Return [X, Y] of the center of cell containing provided text 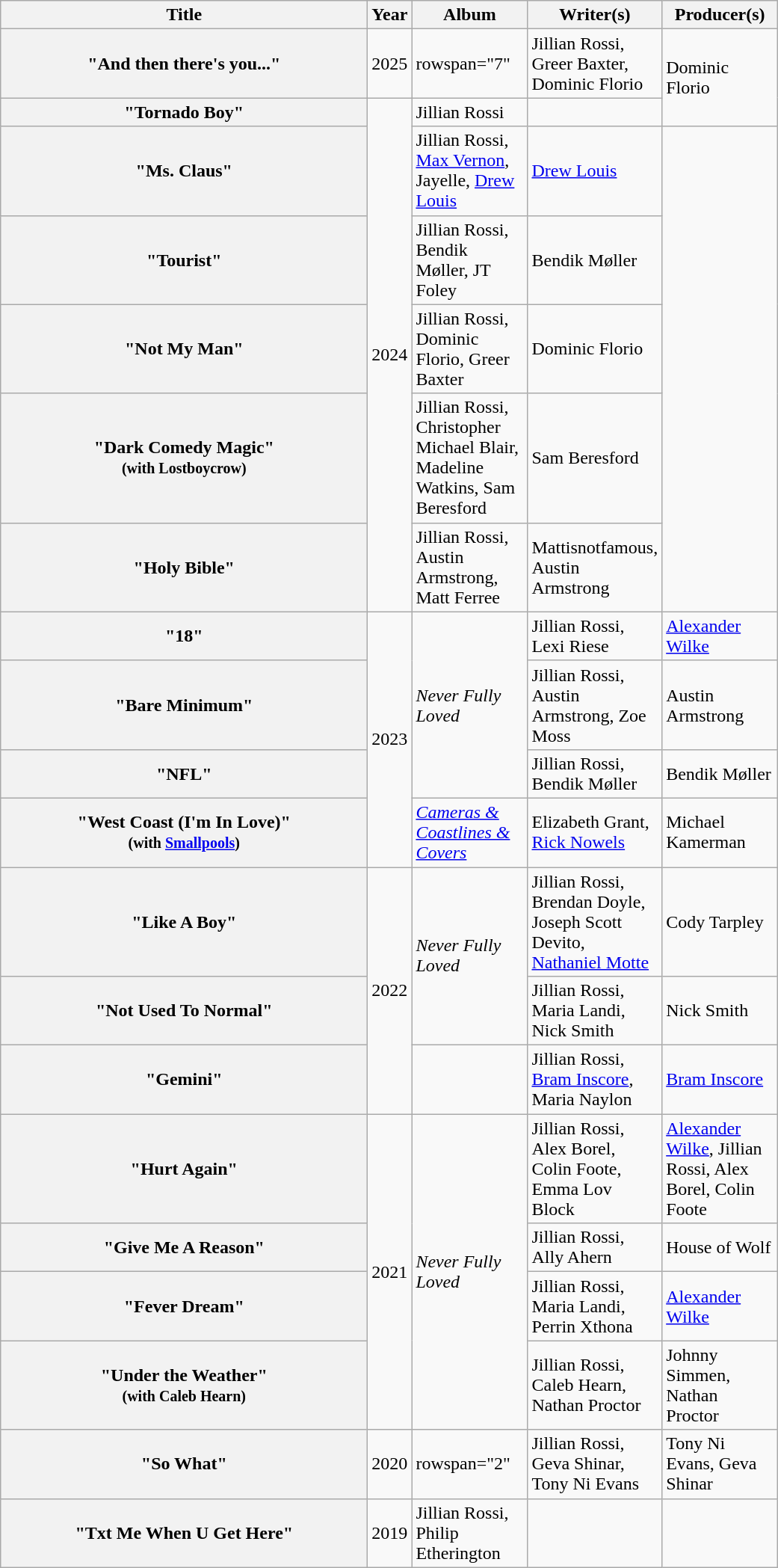
Jillian Rossi, Dominic Florio, Greer Baxter [469, 348]
Jillian Rossi, Bendik Møller, JT Foley [469, 260]
House of Wolf [720, 1247]
"Holy Bible" [184, 567]
Cody Tarpley [720, 922]
Jillian Rossi, Bram Inscore, Maria Naylon [595, 1080]
Drew Louis [595, 170]
"Not My Man" [184, 348]
Jillian Rossi, Geva Shinar, Tony Ni Evans [595, 1464]
Album [469, 15]
rowspan="2" [469, 1464]
"So What" [184, 1464]
2024 [390, 354]
"Txt Me When U Get Here" [184, 1533]
"18" [184, 636]
Sam Beresford [595, 458]
Elizabeth Grant, Rick Nowels [595, 832]
2021 [390, 1272]
Year [390, 15]
Title [184, 15]
Austin Armstrong [720, 704]
Cameras & Coastlines & Covers [469, 832]
"Like A Boy" [184, 922]
"Gemini" [184, 1080]
Jillian Rossi, Ally Ahern [595, 1247]
Jillian Rossi [469, 112]
2020 [390, 1464]
"West Coast (I'm In Love)"(with Smallpools) [184, 832]
rowspan="7" [469, 64]
Jillian Rossi, Brendan Doyle, Joseph Scott Devito, Nathaniel Motte [595, 922]
Jillian Rossi, Austin Armstrong, Matt Ferree [469, 567]
"Tourist" [184, 260]
"Fever Dream" [184, 1306]
Jillian Rossi, Max Vernon, Jayelle, Drew Louis [469, 170]
2019 [390, 1533]
"Bare Minimum" [184, 704]
Michael Kamerman [720, 832]
Mattisnotfamous, Austin Armstrong [595, 567]
Producer(s) [720, 15]
"Hurt Again" [184, 1169]
Jillian Rossi, Austin Armstrong, Zoe Moss [595, 704]
"Not Used To Normal" [184, 1011]
2023 [390, 739]
Nick Smith [720, 1011]
2022 [390, 991]
"Ms. Claus" [184, 170]
Bram Inscore [720, 1080]
Tony Ni Evans, Geva Shinar [720, 1464]
"NFL" [184, 773]
Jillian Rossi, Lexi Riese [595, 636]
Johnny Simmen, Nathan Proctor [720, 1385]
Jillian Rossi, Caleb Hearn, Nathan Proctor [595, 1385]
"Under the Weather"(with Caleb Hearn) [184, 1385]
Jillian Rossi, Alex Borel, Colin Foote, Emma Lov Block [595, 1169]
Jillian Rossi, Maria Landi, Perrin Xthona [595, 1306]
"And then there's you..." [184, 64]
"Give Me A Reason" [184, 1247]
Writer(s) [595, 15]
Jillian Rossi, Christopher Michael Blair, Madeline Watkins, Sam Beresford [469, 458]
Jillian Rossi, Bendik Møller [595, 773]
Jillian Rossi, Greer Baxter, Dominic Florio [595, 64]
Jillian Rossi, Philip Etherington [469, 1533]
"Tornado Boy" [184, 112]
Jillian Rossi, Maria Landi, Nick Smith [595, 1011]
Alexander Wilke, Jillian Rossi, Alex Borel, Colin Foote [720, 1169]
"Dark Comedy Magic"(with Lostboycrow) [184, 458]
2025 [390, 64]
